Detect which cell encompasses the target text, then output its [X, Y] center coordinate. 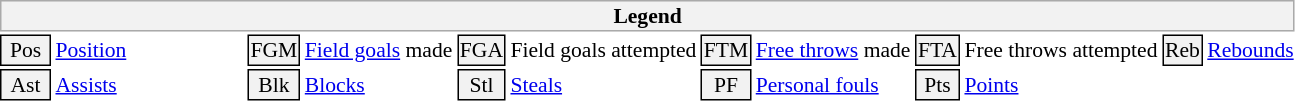
Reb [1182, 50]
PF [726, 85]
Blocks [378, 85]
Pos [26, 50]
Stl [482, 85]
Pts [938, 85]
Free throws made [833, 50]
Blk [274, 85]
Field goals attempted [604, 50]
Rebounds [1250, 50]
FTM [726, 50]
Steals [604, 85]
Position [149, 50]
FGA [482, 50]
Legend [648, 16]
FTA [938, 50]
Free throws attempted [1061, 50]
Assists [149, 85]
FGM [274, 50]
Points [1061, 85]
Field goals made [378, 50]
Ast [26, 85]
Personal fouls [833, 85]
